Capture the cell that displays the provided text and extract its (x, y) central coordinate. 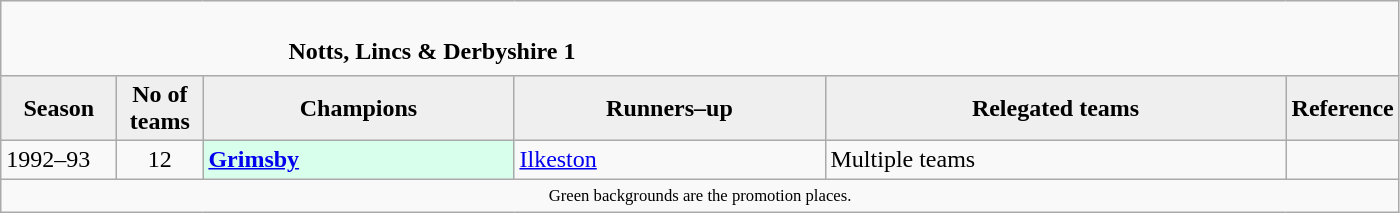
Runners–up (670, 108)
No of teams (160, 108)
Grimsby (358, 159)
Multiple teams (1056, 159)
Champions (358, 108)
Relegated teams (1056, 108)
Reference (1342, 108)
12 (160, 159)
1992–93 (59, 159)
Green backgrounds are the promotion places. (700, 194)
Ilkeston (670, 159)
Season (59, 108)
